Scan for the cell matching the given text and deliver its [x, y] coordinate at center. 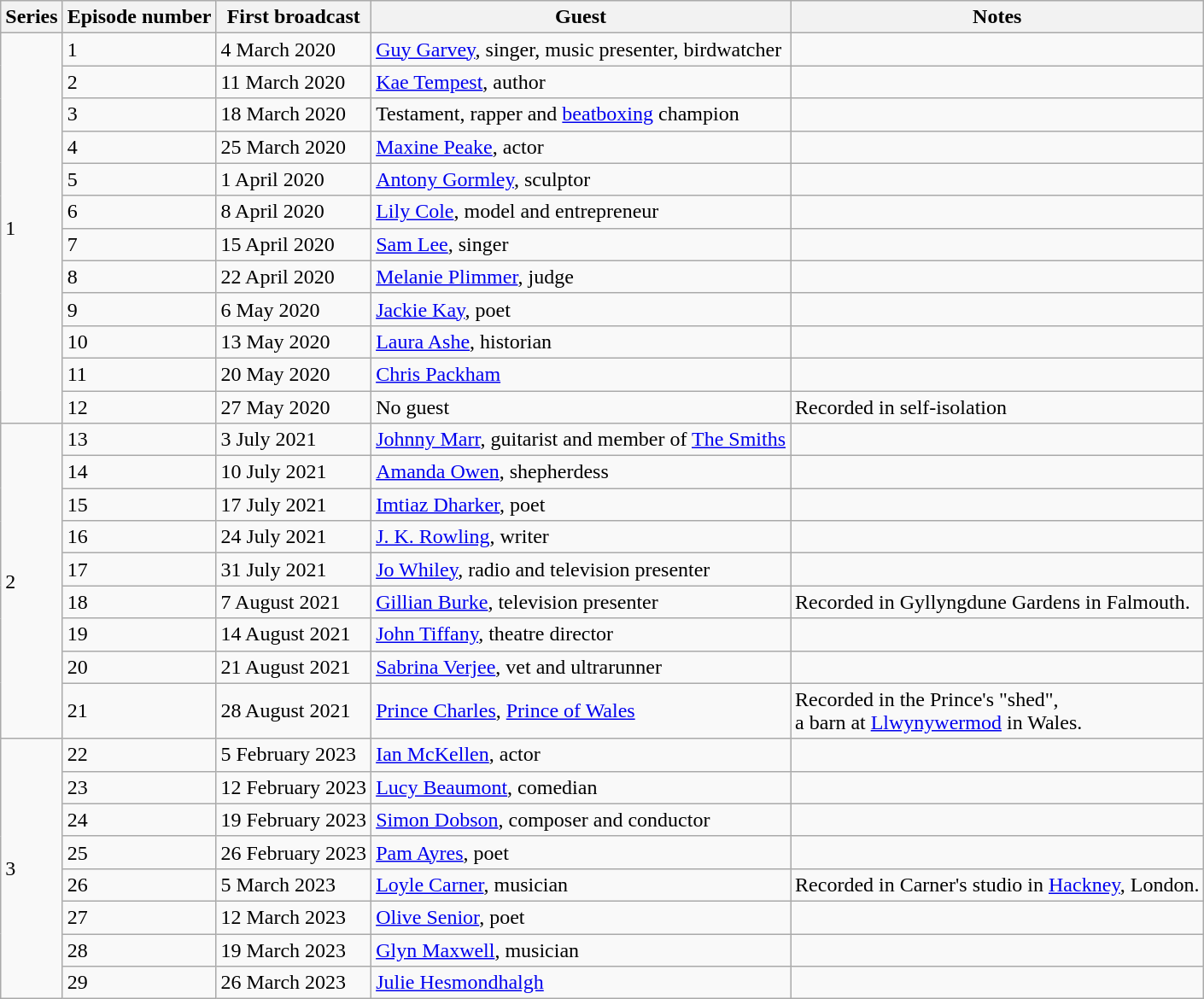
Olive Senior, poet [581, 917]
18 March 2020 [294, 114]
4 [139, 147]
1 April 2020 [294, 179]
5 [139, 179]
Sam Lee, singer [581, 244]
17 July 2021 [294, 505]
First broadcast [294, 17]
Series [32, 17]
13 May 2020 [294, 342]
26 March 2023 [294, 983]
27 May 2020 [294, 407]
10 [139, 342]
29 [139, 983]
24 [139, 820]
Laura Ashe, historian [581, 342]
6 [139, 212]
10 July 2021 [294, 472]
18 [139, 602]
11 [139, 374]
24 July 2021 [294, 537]
Glyn Maxwell, musician [581, 950]
8 [139, 277]
Prince Charles, Prince of Wales [581, 710]
19 [139, 634]
J. K. Rowling, writer [581, 537]
4 March 2020 [294, 50]
Kae Tempest, author [581, 82]
Antony Gormley, sculptor [581, 179]
14 August 2021 [294, 634]
Lucy Beaumont, comedian [581, 787]
9 [139, 309]
Episode number [139, 17]
Chris Packham [581, 374]
11 March 2020 [294, 82]
Maxine Peake, actor [581, 147]
Notes [997, 17]
5 February 2023 [294, 755]
26 [139, 885]
28 August 2021 [294, 710]
19 March 2023 [294, 950]
15 April 2020 [294, 244]
Recorded in the Prince's "shed", a barn at Llwynywermod in Wales. [997, 710]
8 April 2020 [294, 212]
5 March 2023 [294, 885]
20 May 2020 [294, 374]
Recorded in Gyllyngdune Gardens in Falmouth. [997, 602]
27 [139, 917]
Pam Ayres, poet [581, 852]
21 [139, 710]
Guest [581, 17]
Gillian Burke, television presenter [581, 602]
23 [139, 787]
22 April 2020 [294, 277]
Jo Whiley, radio and television presenter [581, 570]
14 [139, 472]
7 [139, 244]
17 [139, 570]
Guy Garvey, singer, music presenter, birdwatcher [581, 50]
Amanda Owen, shepherdess [581, 472]
3 July 2021 [294, 440]
12 [139, 407]
12 February 2023 [294, 787]
13 [139, 440]
19 February 2023 [294, 820]
Ian McKellen, actor [581, 755]
31 July 2021 [294, 570]
Testament, rapper and beatboxing champion [581, 114]
Lily Cole, model and entrepreneur [581, 212]
Simon Dobson, composer and conductor [581, 820]
Jackie Kay, poet [581, 309]
7 August 2021 [294, 602]
Johnny Marr, guitarist and member of The Smiths [581, 440]
Loyle Carner, musician [581, 885]
Melanie Plimmer, judge [581, 277]
15 [139, 505]
28 [139, 950]
Julie Hesmondhalgh [581, 983]
No guest [581, 407]
22 [139, 755]
Recorded in Carner's studio in Hackney, London. [997, 885]
John Tiffany, theatre director [581, 634]
25 March 2020 [294, 147]
6 May 2020 [294, 309]
26 February 2023 [294, 852]
Imtiaz Dharker, poet [581, 505]
20 [139, 667]
21 August 2021 [294, 667]
16 [139, 537]
Sabrina Verjee, vet and ultrarunner [581, 667]
12 March 2023 [294, 917]
Recorded in self-isolation [997, 407]
25 [139, 852]
